Return the [x, y] coordinate for the center point of the cell that contains the specified text.  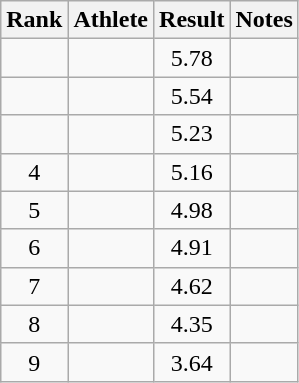
8 [34, 324]
3.64 [192, 362]
5.54 [192, 96]
4 [34, 172]
Notes [264, 20]
4.62 [192, 286]
Result [192, 20]
7 [34, 286]
9 [34, 362]
4.91 [192, 248]
5.23 [192, 134]
5 [34, 210]
5.78 [192, 58]
Rank [34, 20]
4.35 [192, 324]
Athlete [111, 20]
5.16 [192, 172]
6 [34, 248]
4.98 [192, 210]
